Identify which cell holds the provided text, then report its [X, Y] central coordinate. 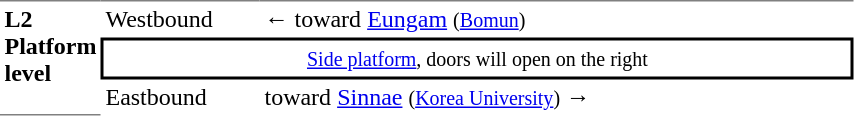
Eastbound [180, 98]
L2Platform level [50, 58]
← toward Eungam (Bomun) [557, 19]
Side platform, doors will open on the right [478, 59]
toward Sinnae (Korea University) → [557, 98]
Westbound [180, 19]
